For the text-containing cell, return its midpoint in (X, Y) coordinate format. 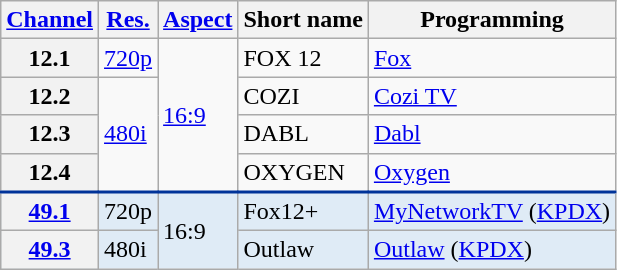
MyNetworkTV (KPDX) (492, 212)
Short name (303, 20)
49.1 (50, 212)
FOX 12 (303, 58)
49.3 (50, 250)
Oxygen (492, 172)
DABL (303, 134)
Cozi TV (492, 96)
12.3 (50, 134)
Outlaw (KPDX) (492, 250)
Channel (50, 20)
Res. (128, 20)
12.4 (50, 172)
12.1 (50, 58)
Dabl (492, 134)
OXYGEN (303, 172)
Fox (492, 58)
12.2 (50, 96)
Outlaw (303, 250)
Fox12+ (303, 212)
Aspect (198, 20)
COZI (303, 96)
Programming (492, 20)
